From the cell containing the given text, extract its center point as (x, y) coordinate. 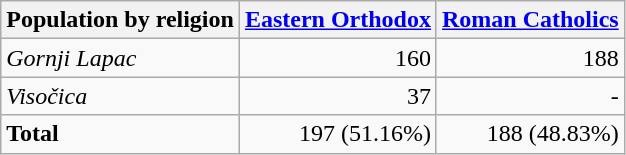
- (530, 96)
188 (530, 58)
197 (51.16%) (338, 134)
Visočica (120, 96)
Eastern Orthodox (338, 20)
Population by religion (120, 20)
Roman Catholics (530, 20)
Gornji Lapac (120, 58)
Total (120, 134)
37 (338, 96)
188 (48.83%) (530, 134)
160 (338, 58)
